Pinpoint the cell where the given text exists, returning its (X, Y) midpoint coordinate. 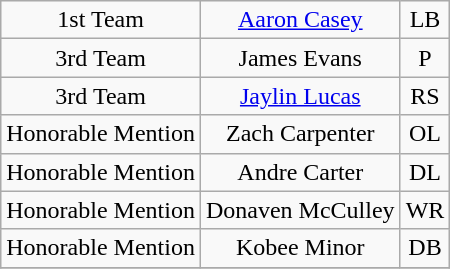
James Evans (300, 58)
RS (425, 96)
DB (425, 248)
Kobee Minor (300, 248)
OL (425, 134)
Donaven McCulley (300, 210)
P (425, 58)
1st Team (101, 20)
Zach Carpenter (300, 134)
Andre Carter (300, 172)
DL (425, 172)
LB (425, 20)
Aaron Casey (300, 20)
Jaylin Lucas (300, 96)
WR (425, 210)
